Scan for the cell matching the given text and deliver its (X, Y) coordinate at center. 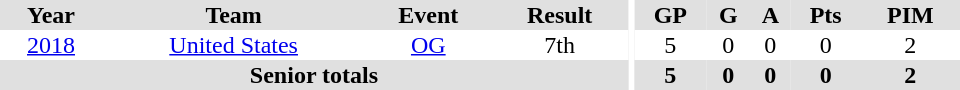
A (770, 15)
OG (428, 45)
Pts (826, 15)
Year (51, 15)
G (728, 15)
PIM (910, 15)
GP (670, 15)
7th (560, 45)
Result (560, 15)
Senior totals (314, 75)
United States (234, 45)
Event (428, 15)
2018 (51, 45)
Team (234, 15)
